Identify which cell holds the provided text, then report its [X, Y] central coordinate. 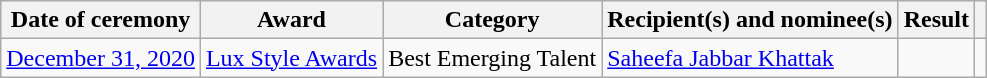
Lux Style Awards [291, 58]
Best Emerging Talent [492, 58]
Date of ceremony [101, 20]
Category [492, 20]
Award [291, 20]
December 31, 2020 [101, 58]
Saheefa Jabbar Khattak [750, 58]
Recipient(s) and nominee(s) [750, 20]
Result [936, 20]
